For the text-containing cell, return its midpoint in (x, y) coordinate format. 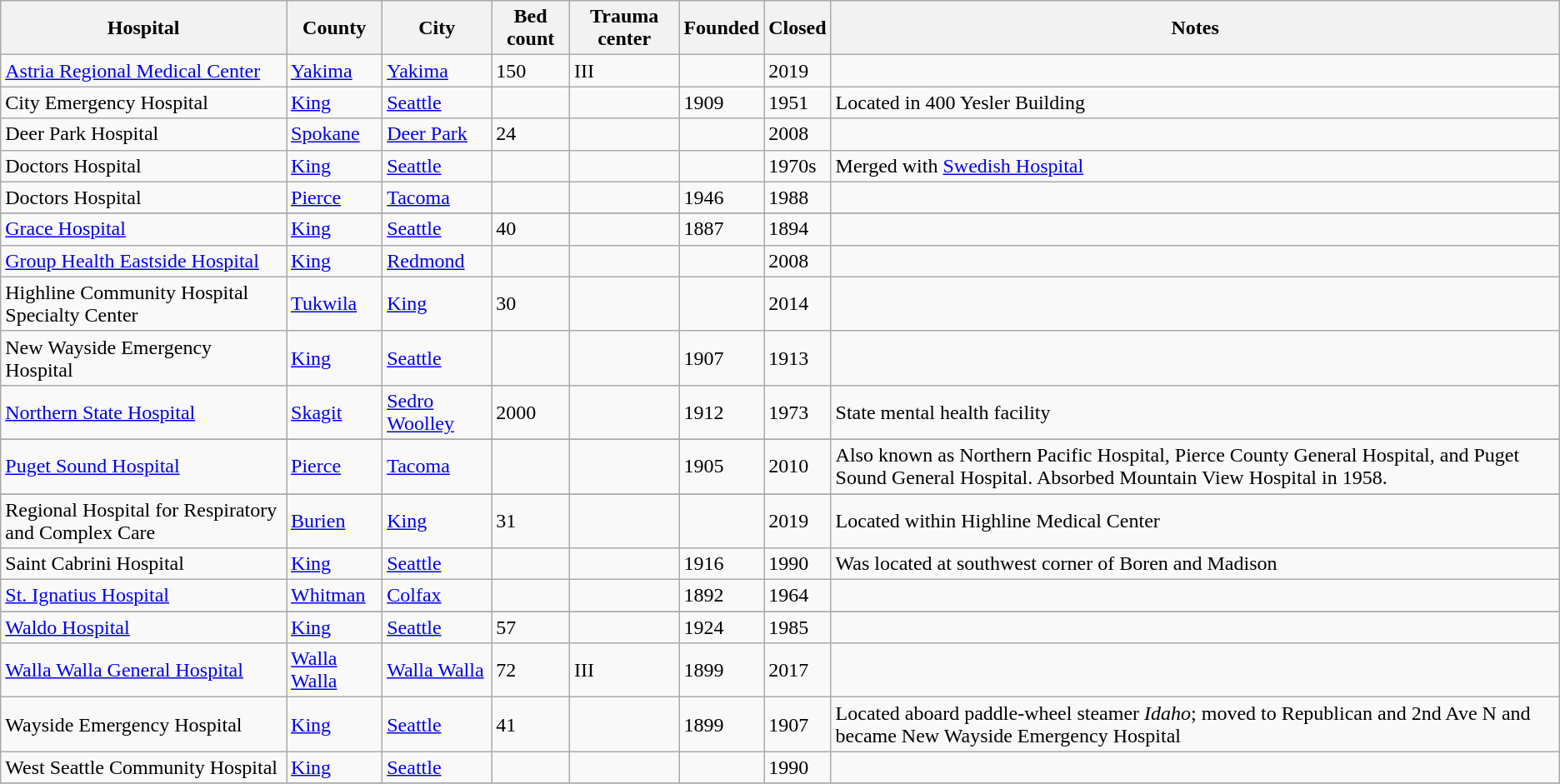
2010 (797, 467)
1892 (722, 596)
City Emergency Hospital (143, 102)
2017 (797, 670)
2000 (531, 412)
2014 (797, 303)
City (437, 28)
1985 (797, 627)
Redmond (437, 261)
Group Health Eastside Hospital (143, 261)
Located within Highline Medical Center (1195, 520)
1924 (722, 627)
1946 (722, 197)
Tukwila (335, 303)
Puget Sound Hospital (143, 467)
41 (531, 725)
Northern State Hospital (143, 412)
Bed count (531, 28)
County (335, 28)
Highline Community Hospital Specialty Center (143, 303)
40 (531, 229)
Astria Regional Medical Center (143, 71)
Located in 400 Yesler Building (1195, 102)
Was located at southwest corner of Boren and Madison (1195, 564)
Colfax (437, 596)
Wayside Emergency Hospital (143, 725)
Waldo Hospital (143, 627)
1913 (797, 358)
1912 (722, 412)
Whitman (335, 596)
Located aboard paddle-wheel steamer Idaho; moved to Republican and 2nd Ave N and became New Wayside Emergency Hospital (1195, 725)
State mental health facility (1195, 412)
1951 (797, 102)
Hospital (143, 28)
1988 (797, 197)
24 (531, 134)
Merged with Swedish Hospital (1195, 166)
1964 (797, 596)
St. Ignatius Hospital (143, 596)
Walla Walla General Hospital (143, 670)
Closed (797, 28)
1909 (722, 102)
31 (531, 520)
1894 (797, 229)
1916 (722, 564)
72 (531, 670)
1887 (722, 229)
Burien (335, 520)
30 (531, 303)
1973 (797, 412)
1970s (797, 166)
Skagit (335, 412)
West Seattle Community Hospital (143, 767)
1905 (722, 467)
Deer Park Hospital (143, 134)
New Wayside Emergency Hospital (143, 358)
Also known as Northern Pacific Hospital, Pierce County General Hospital, and Puget Sound General Hospital. Absorbed Mountain View Hospital in 1958. (1195, 467)
Grace Hospital (143, 229)
Founded (722, 28)
Sedro Woolley (437, 412)
Saint Cabrini Hospital (143, 564)
150 (531, 71)
Notes (1195, 28)
Spokane (335, 134)
Trauma center (624, 28)
57 (531, 627)
Regional Hospital for Respiratory and Complex Care (143, 520)
Deer Park (437, 134)
